Scan for the cell matching the given text and deliver its (x, y) coordinate at center. 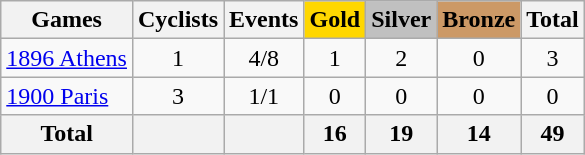
Bronze (479, 20)
49 (553, 134)
1896 Athens (67, 58)
1900 Paris (67, 96)
1/1 (264, 96)
Events (264, 20)
Cyclists (178, 20)
4/8 (264, 58)
Games (67, 20)
Silver (402, 20)
19 (402, 134)
14 (479, 134)
2 (402, 58)
16 (335, 134)
Gold (335, 20)
